Scan for the cell matching the given text and deliver its (X, Y) coordinate at center. 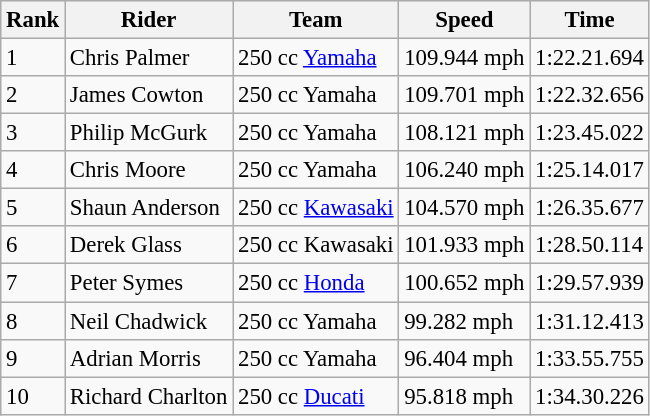
Richard Charlton (149, 396)
Team (316, 20)
1:26.35.677 (590, 208)
1:33.55.755 (590, 358)
9 (33, 358)
Rank (33, 20)
250 cc Honda (316, 283)
James Cowton (149, 95)
2 (33, 95)
1:22.21.694 (590, 58)
Derek Glass (149, 245)
100.652 mph (464, 283)
7 (33, 283)
3 (33, 133)
95.818 mph (464, 396)
Time (590, 20)
106.240 mph (464, 170)
5 (33, 208)
1:22.32.656 (590, 95)
250 cc Ducati (316, 396)
1:31.12.413 (590, 321)
108.121 mph (464, 133)
1:28.50.114 (590, 245)
104.570 mph (464, 208)
6 (33, 245)
Speed (464, 20)
109.944 mph (464, 58)
1:23.45.022 (590, 133)
99.282 mph (464, 321)
Shaun Anderson (149, 208)
1 (33, 58)
10 (33, 396)
Chris Moore (149, 170)
8 (33, 321)
Philip McGurk (149, 133)
Rider (149, 20)
96.404 mph (464, 358)
Adrian Morris (149, 358)
Chris Palmer (149, 58)
1:34.30.226 (590, 396)
Neil Chadwick (149, 321)
4 (33, 170)
109.701 mph (464, 95)
Peter Symes (149, 283)
1:25.14.017 (590, 170)
1:29.57.939 (590, 283)
101.933 mph (464, 245)
